Scan for the cell matching the given text and deliver its (x, y) coordinate at center. 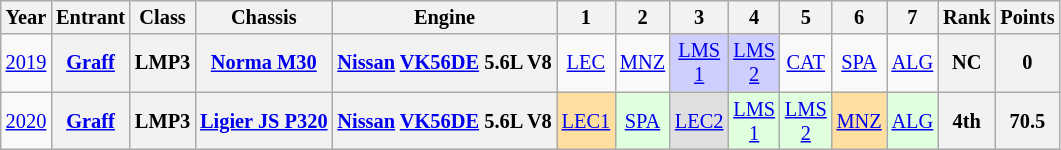
Class (162, 17)
Chassis (264, 17)
2020 (26, 121)
Rank (966, 17)
7 (913, 17)
0 (1027, 63)
Engine (444, 17)
1 (586, 17)
CAT (806, 63)
Norma M30 (264, 63)
NC (966, 63)
Entrant (90, 17)
4th (966, 121)
Points (1027, 17)
5 (806, 17)
70.5 (1027, 121)
3 (699, 17)
2 (642, 17)
Ligier JS P320 (264, 121)
2019 (26, 63)
6 (860, 17)
LEC2 (699, 121)
Year (26, 17)
LEC (586, 63)
4 (754, 17)
LEC1 (586, 121)
